Return the (x, y) coordinate for the center point of the cell that contains the specified text.  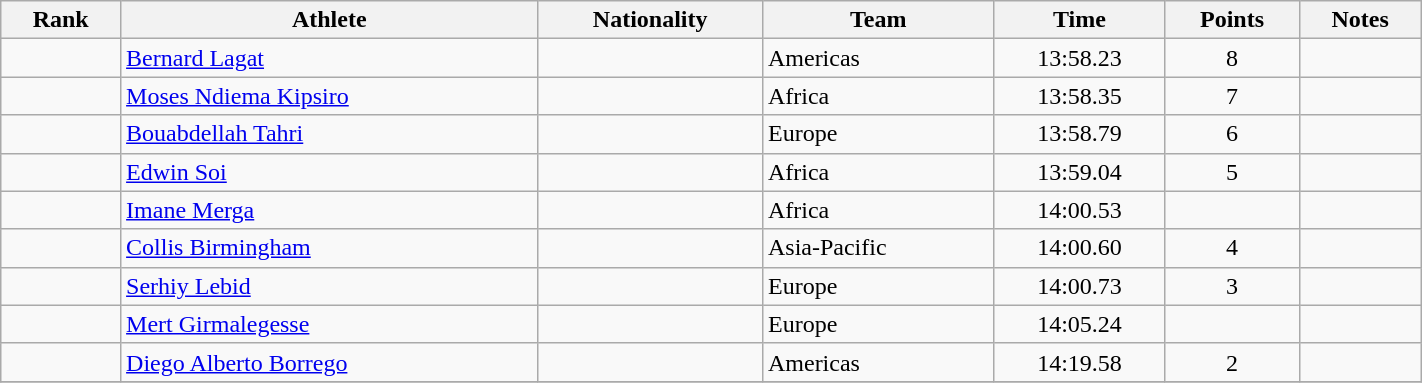
Time (1080, 20)
13:58.23 (1080, 58)
Diego Alberto Borrego (330, 362)
Bouabdellah Tahri (330, 134)
13:58.79 (1080, 134)
4 (1232, 248)
14:00.60 (1080, 248)
Serhiy Lebid (330, 286)
3 (1232, 286)
Mert Girmalegesse (330, 324)
Collis Birmingham (330, 248)
Notes (1360, 20)
14:05.24 (1080, 324)
13:58.35 (1080, 96)
8 (1232, 58)
6 (1232, 134)
5 (1232, 172)
14:00.53 (1080, 210)
Rank (61, 20)
Edwin Soi (330, 172)
Athlete (330, 20)
Imane Merga (330, 210)
2 (1232, 362)
Points (1232, 20)
Bernard Lagat (330, 58)
Moses Ndiema Kipsiro (330, 96)
Asia-Pacific (878, 248)
7 (1232, 96)
13:59.04 (1080, 172)
14:00.73 (1080, 286)
Nationality (650, 20)
Team (878, 20)
14:19.58 (1080, 362)
